For the text-containing cell, return its midpoint in [x, y] coordinate format. 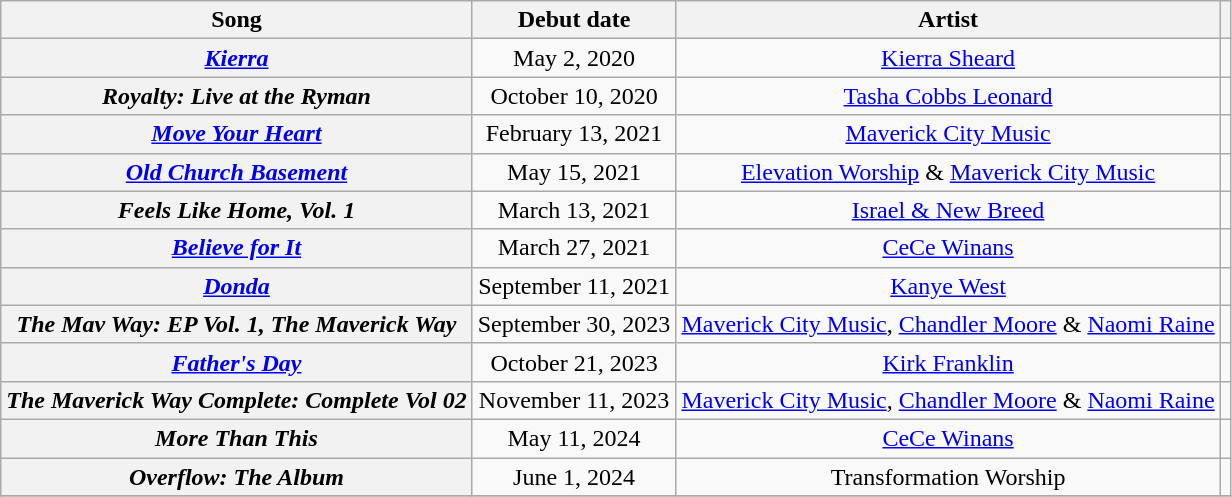
Royalty: Live at the Ryman [236, 96]
Believe for It [236, 248]
Song [236, 20]
Artist [948, 20]
October 21, 2023 [574, 362]
Old Church Basement [236, 172]
Kanye West [948, 286]
June 1, 2024 [574, 477]
Israel & New Breed [948, 210]
March 13, 2021 [574, 210]
Kierra Sheard [948, 58]
Father's Day [236, 362]
Maverick City Music [948, 134]
The Mav Way: EP Vol. 1, The Maverick Way [236, 324]
Kirk Franklin [948, 362]
Debut date [574, 20]
May 11, 2024 [574, 438]
More Than This [236, 438]
Overflow: The Album [236, 477]
The Maverick Way Complete: Complete Vol 02 [236, 400]
Feels Like Home, Vol. 1 [236, 210]
Kierra [236, 58]
October 10, 2020 [574, 96]
September 11, 2021 [574, 286]
Tasha Cobbs Leonard [948, 96]
November 11, 2023 [574, 400]
Elevation Worship & Maverick City Music [948, 172]
March 27, 2021 [574, 248]
Donda [236, 286]
Transformation Worship [948, 477]
September 30, 2023 [574, 324]
Move Your Heart [236, 134]
February 13, 2021 [574, 134]
May 15, 2021 [574, 172]
May 2, 2020 [574, 58]
